Determine the [X, Y] coordinate at the center of the cell enclosing the given text.  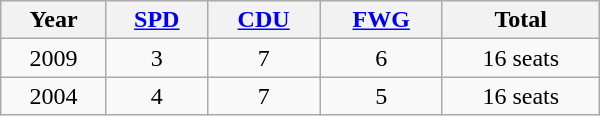
3 [156, 58]
2009 [54, 58]
Year [54, 20]
6 [381, 58]
CDU [264, 20]
FWG [381, 20]
4 [156, 96]
2004 [54, 96]
Total [520, 20]
SPD [156, 20]
5 [381, 96]
